Determine the (X, Y) coordinate at the center of the cell enclosing the given text.  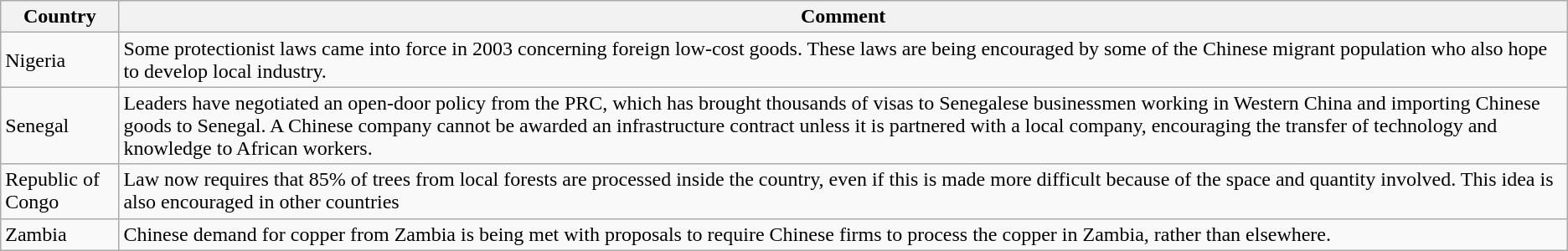
Senegal (60, 125)
Republic of Congo (60, 191)
Comment (843, 17)
Country (60, 17)
Zambia (60, 234)
Nigeria (60, 60)
Chinese demand for copper from Zambia is being met with proposals to require Chinese firms to process the copper in Zambia, rather than elsewhere. (843, 234)
